Find where the given text appears and provide that cell's center as [X, Y] coordinate. 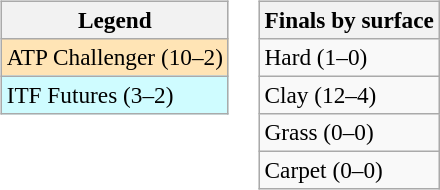
ATP Challenger (10–2) [114, 57]
Clay (12–4) [349, 95]
Grass (0–0) [349, 133]
Legend [114, 20]
Carpet (0–0) [349, 171]
ITF Futures (3–2) [114, 95]
Finals by surface [349, 20]
Hard (1–0) [349, 57]
